Detect which cell encompasses the target text, then output its (X, Y) center coordinate. 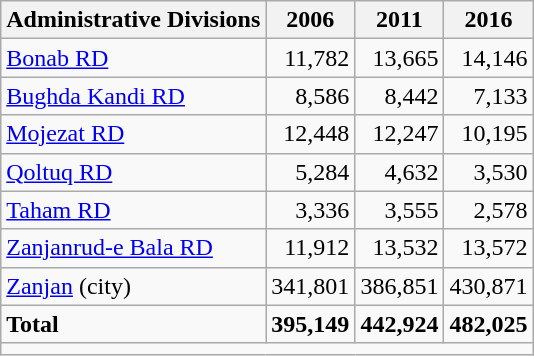
442,924 (400, 324)
2,578 (488, 210)
12,448 (310, 134)
Zanjan (city) (134, 286)
Mojezat RD (134, 134)
14,146 (488, 58)
8,586 (310, 96)
3,555 (400, 210)
13,665 (400, 58)
3,530 (488, 172)
13,572 (488, 248)
386,851 (400, 286)
12,247 (400, 134)
13,532 (400, 248)
3,336 (310, 210)
10,195 (488, 134)
Taham RD (134, 210)
11,782 (310, 58)
395,149 (310, 324)
Zanjanrud-e Bala RD (134, 248)
2006 (310, 20)
430,871 (488, 286)
Bughda Kandi RD (134, 96)
Administrative Divisions (134, 20)
2016 (488, 20)
Total (134, 324)
4,632 (400, 172)
341,801 (310, 286)
2011 (400, 20)
7,133 (488, 96)
482,025 (488, 324)
Bonab RD (134, 58)
Qoltuq RD (134, 172)
5,284 (310, 172)
8,442 (400, 96)
11,912 (310, 248)
